Capture the cell that displays the provided text and extract its [X, Y] central coordinate. 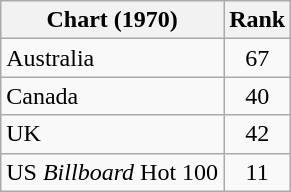
US Billboard Hot 100 [112, 172]
Rank [258, 20]
11 [258, 172]
40 [258, 96]
67 [258, 58]
Canada [112, 96]
42 [258, 134]
UK [112, 134]
Australia [112, 58]
Chart (1970) [112, 20]
